Identify which cell holds the provided text, then report its [X, Y] central coordinate. 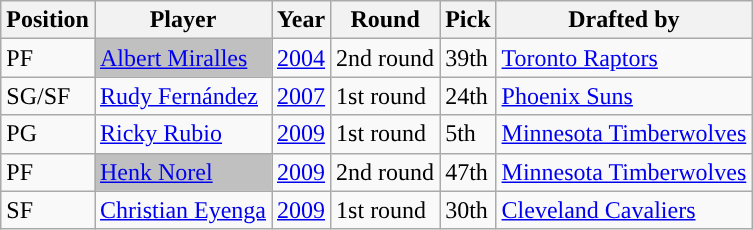
Henk Norel [182, 172]
Ricky Rubio [182, 134]
Drafted by [624, 20]
2004 [302, 58]
30th [468, 210]
39th [468, 58]
Toronto Raptors [624, 58]
PG [48, 134]
Rudy Fernández [182, 96]
SG/SF [48, 96]
2007 [302, 96]
Pick [468, 20]
Position [48, 20]
Albert Miralles [182, 58]
Christian Eyenga [182, 210]
SF [48, 210]
Cleveland Cavaliers [624, 210]
47th [468, 172]
Year [302, 20]
Round [386, 20]
5th [468, 134]
Player [182, 20]
24th [468, 96]
Phoenix Suns [624, 96]
